Pinpoint the cell where the given text exists, returning its [x, y] midpoint coordinate. 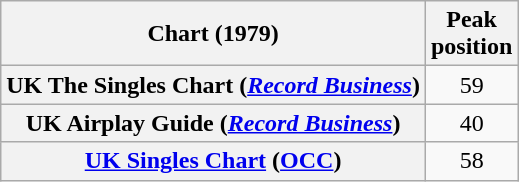
UK Airplay Guide (Record Business) [214, 123]
Chart (1979) [214, 34]
40 [471, 123]
UK Singles Chart (OCC) [214, 161]
UK The Singles Chart (Record Business) [214, 85]
Peakposition [471, 34]
59 [471, 85]
58 [471, 161]
